Capture the cell that displays the provided text and extract its [x, y] central coordinate. 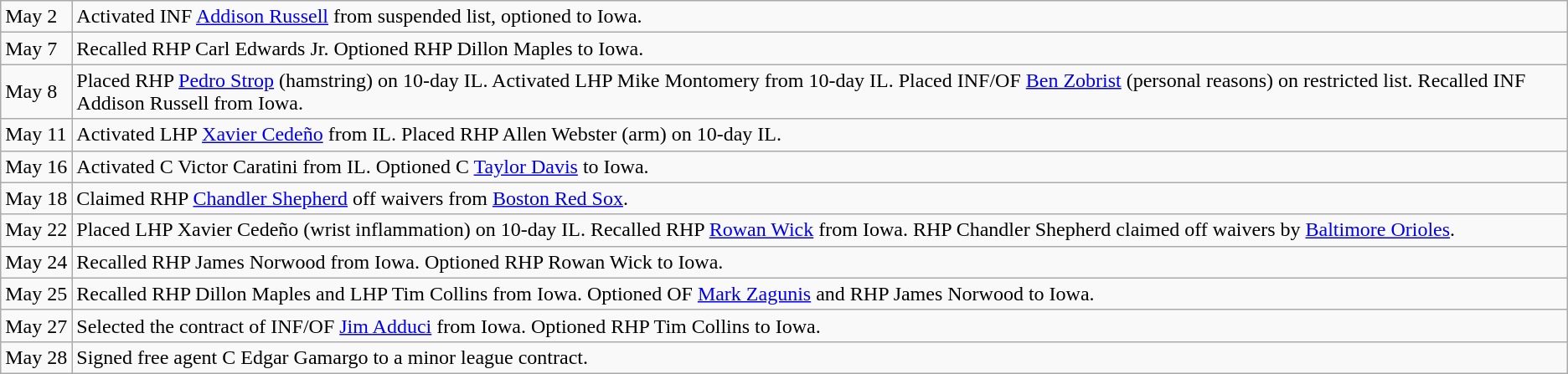
Activated LHP Xavier Cedeño from IL. Placed RHP Allen Webster (arm) on 10-day IL. [819, 135]
Recalled RHP Carl Edwards Jr. Optioned RHP Dillon Maples to Iowa. [819, 49]
May 16 [37, 167]
May 25 [37, 294]
Activated C Victor Caratini from IL. Optioned C Taylor Davis to Iowa. [819, 167]
Signed free agent C Edgar Gamargo to a minor league contract. [819, 357]
May 7 [37, 49]
Activated INF Addison Russell from suspended list, optioned to Iowa. [819, 17]
May 18 [37, 198]
May 22 [37, 230]
May 11 [37, 135]
May 2 [37, 17]
Claimed RHP Chandler Shepherd off waivers from Boston Red Sox. [819, 198]
May 24 [37, 262]
Recalled RHP Dillon Maples and LHP Tim Collins from Iowa. Optioned OF Mark Zagunis and RHP James Norwood to Iowa. [819, 294]
Selected the contract of INF/OF Jim Adduci from Iowa. Optioned RHP Tim Collins to Iowa. [819, 325]
May 8 [37, 92]
May 28 [37, 357]
May 27 [37, 325]
Recalled RHP James Norwood from Iowa. Optioned RHP Rowan Wick to Iowa. [819, 262]
